Return (x, y) of the center of cell containing provided text 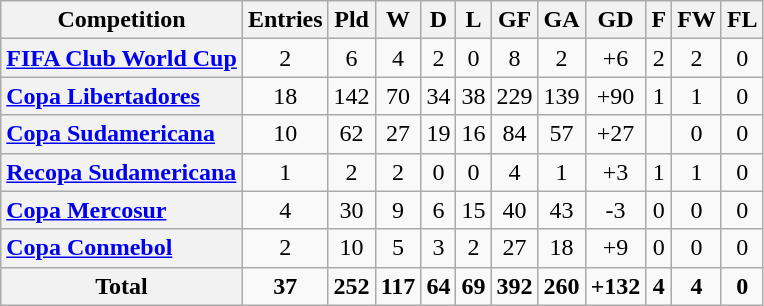
117 (398, 286)
16 (474, 134)
GD (616, 20)
Copa Conmebol (122, 248)
30 (352, 210)
+6 (616, 58)
FW (697, 20)
Copa Sudamericana (122, 134)
260 (562, 286)
Copa Mercosur (122, 210)
+3 (616, 172)
139 (562, 96)
5 (398, 248)
84 (514, 134)
Copa Libertadores (122, 96)
252 (352, 286)
F (659, 20)
Pld (352, 20)
37 (285, 286)
GF (514, 20)
70 (398, 96)
L (474, 20)
+90 (616, 96)
229 (514, 96)
+9 (616, 248)
392 (514, 286)
15 (474, 210)
FL (742, 20)
D (438, 20)
Total (122, 286)
+132 (616, 286)
GA (562, 20)
19 (438, 134)
+27 (616, 134)
43 (562, 210)
-3 (616, 210)
142 (352, 96)
38 (474, 96)
FIFA Club World Cup (122, 58)
Competition (122, 20)
8 (514, 58)
64 (438, 286)
69 (474, 286)
34 (438, 96)
Entries (285, 20)
3 (438, 248)
9 (398, 210)
Recopa Sudamericana (122, 172)
40 (514, 210)
57 (562, 134)
W (398, 20)
62 (352, 134)
